Scan for the cell matching the given text and deliver its [X, Y] coordinate at center. 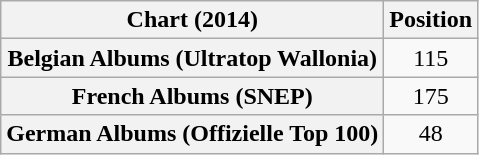
French Albums (SNEP) [192, 96]
175 [431, 96]
Belgian Albums (Ultratop Wallonia) [192, 58]
German Albums (Offizielle Top 100) [192, 134]
48 [431, 134]
115 [431, 58]
Chart (2014) [192, 20]
Position [431, 20]
